For the text-containing cell, return its midpoint in [X, Y] coordinate format. 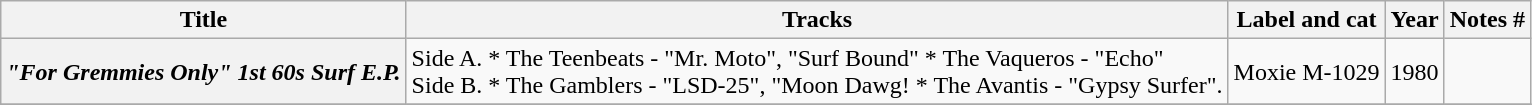
1980 [1414, 72]
Moxie M-1029 [1306, 72]
Tracks [817, 20]
Title [204, 20]
Label and cat [1306, 20]
Year [1414, 20]
Notes # [1487, 20]
"For Gremmies Only" 1st 60s Surf E.P. [204, 72]
